Find where the given text appears and provide that cell's center as (X, Y) coordinate. 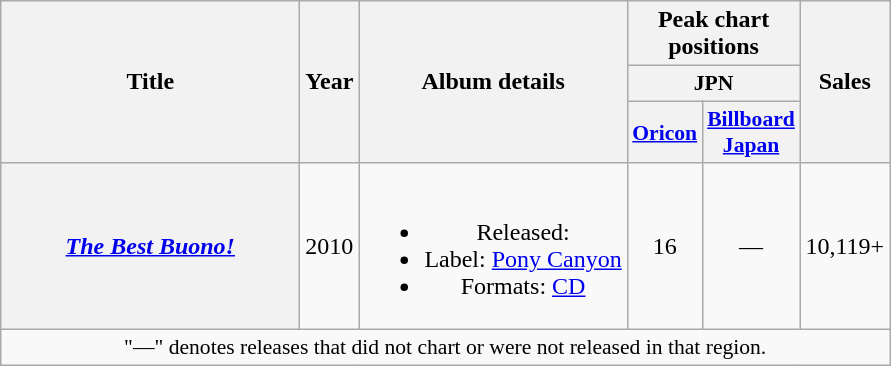
Peak chart positions (714, 34)
— (751, 246)
The Best Buono! (150, 246)
Album details (493, 82)
Released: Label: Pony CanyonFormats: CD (493, 246)
"—" denotes releases that did not chart or were not released in that region. (446, 348)
Billboard Japan (751, 132)
Sales (845, 82)
JPN (714, 84)
Year (330, 82)
Oricon (664, 132)
10,119+ (845, 246)
2010 (330, 246)
16 (664, 246)
Title (150, 82)
